Identify which cell holds the provided text, then report its (x, y) central coordinate. 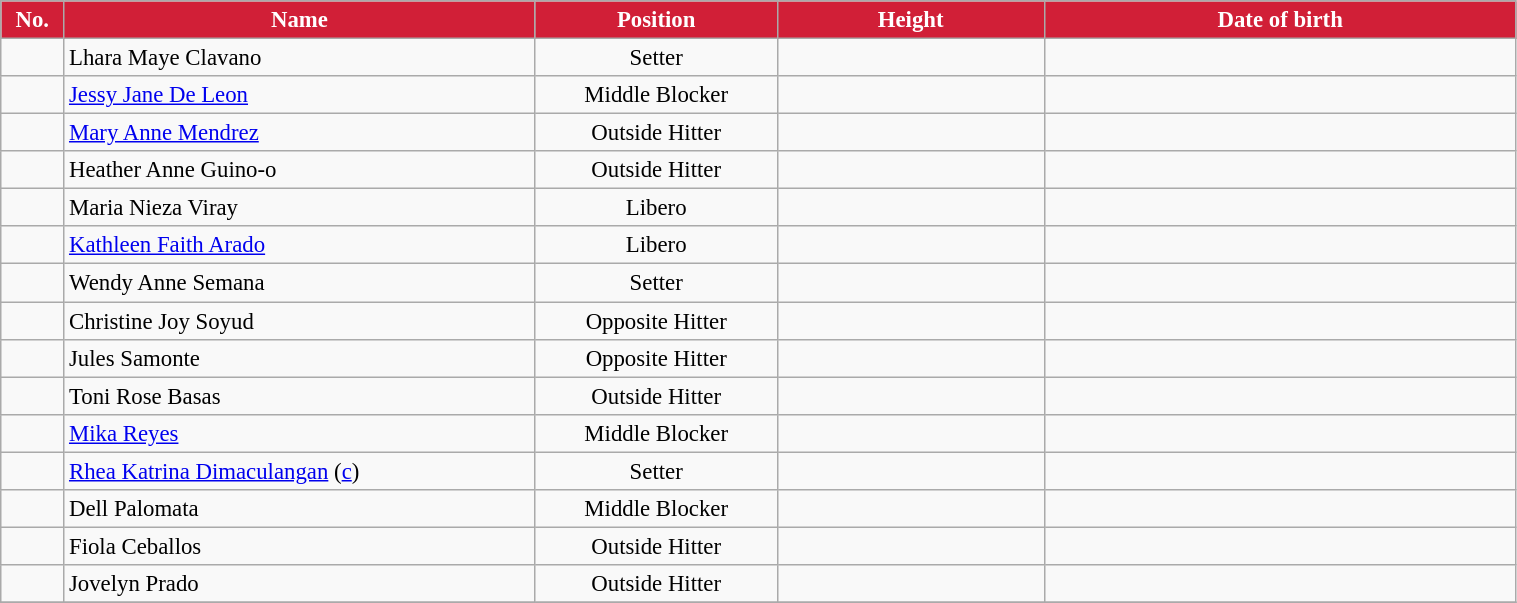
No. (32, 20)
Jules Samonte (300, 358)
Mika Reyes (300, 433)
Position (656, 20)
Toni Rose Basas (300, 396)
Date of birth (1280, 20)
Wendy Anne Semana (300, 283)
Jovelyn Prado (300, 584)
Height (910, 20)
Kathleen Faith Arado (300, 245)
Jessy Jane De Leon (300, 95)
Name (300, 20)
Dell Palomata (300, 509)
Maria Nieza Viray (300, 208)
Rhea Katrina Dimaculangan (c) (300, 471)
Christine Joy Soyud (300, 321)
Fiola Ceballos (300, 546)
Heather Anne Guino-o (300, 170)
Mary Anne Mendrez (300, 133)
Lhara Maye Clavano (300, 58)
